Detect which cell encompasses the target text, then output its [x, y] center coordinate. 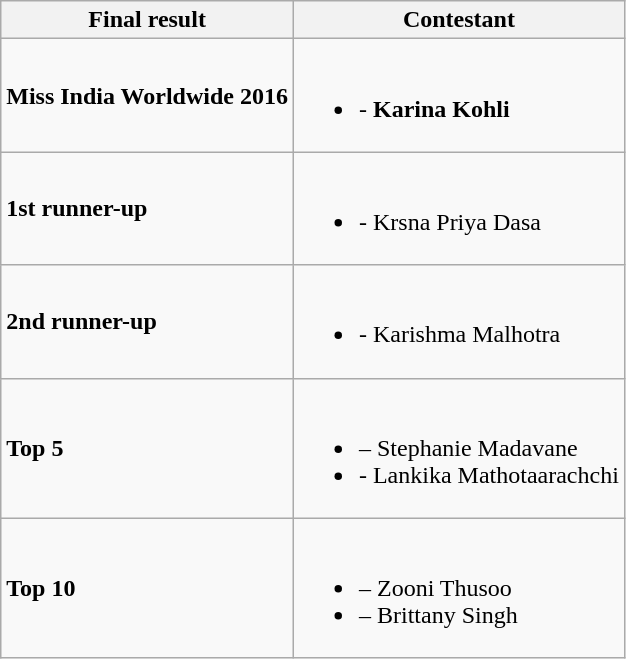
- Karishma Malhotra [458, 322]
1st runner-up [148, 208]
2nd runner-up [148, 322]
Top 5 [148, 448]
Final result [148, 20]
- Krsna Priya Dasa [458, 208]
– Stephanie Madavane - Lankika Mathotaarachchi [458, 448]
– Zooni Thusoo – Brittany Singh [458, 588]
Miss India Worldwide 2016 [148, 96]
Contestant [458, 20]
- Karina Kohli [458, 96]
Top 10 [148, 588]
